Detect which cell encompasses the target text, then output its [X, Y] center coordinate. 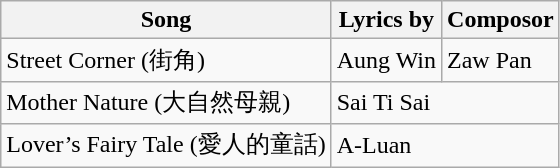
Aung Win [386, 60]
Mother Nature (大自然母親) [166, 102]
Composor [501, 20]
Sai Ti Sai [445, 102]
Lyrics by [386, 20]
Song [166, 20]
A-Luan [445, 146]
Street Corner (街角) [166, 60]
Zaw Pan [501, 60]
Lover’s Fairy Tale (愛人的童話) [166, 146]
